For the text-containing cell, return its midpoint in (X, Y) coordinate format. 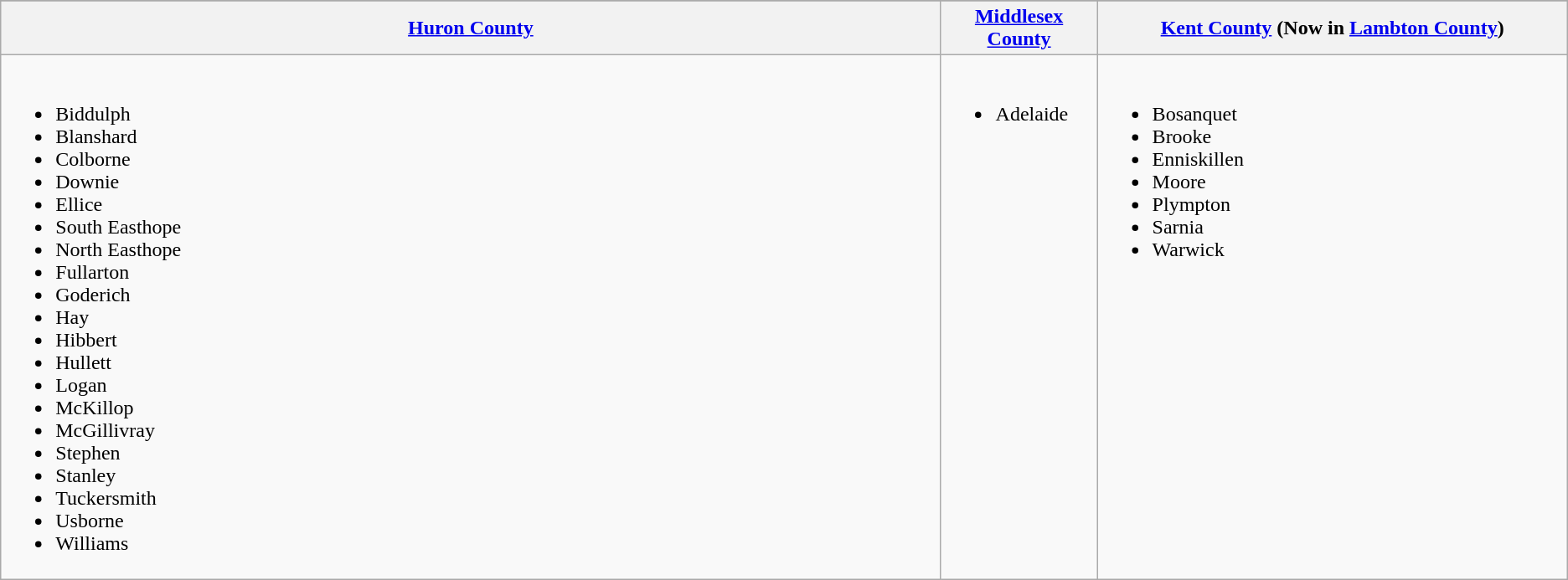
Huron County (471, 28)
Kent County (Now in Lambton County) (1332, 28)
Adelaide (1019, 317)
Middlesex County (1019, 28)
BosanquetBrookeEnniskillenMoorePlymptonSarniaWarwick (1332, 317)
